Identify which cell holds the provided text, then report its (x, y) central coordinate. 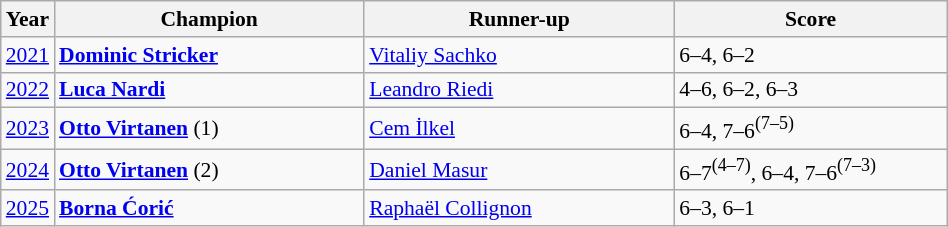
6–7(4–7), 6–4, 7–6(7–3) (810, 170)
6–4, 7–6(7–5) (810, 128)
Daniel Masur (519, 170)
6–3, 6–1 (810, 209)
Leandro Riedi (519, 90)
Raphaël Collignon (519, 209)
Borna Ćorić (209, 209)
4–6, 6–2, 6–3 (810, 90)
Runner-up (519, 19)
Score (810, 19)
Otto Virtanen (2) (209, 170)
Otto Virtanen (1) (209, 128)
Vitaliy Sachko (519, 55)
2025 (28, 209)
Dominic Stricker (209, 55)
6–4, 6–2 (810, 55)
Cem İlkel (519, 128)
Champion (209, 19)
2022 (28, 90)
Year (28, 19)
2023 (28, 128)
2024 (28, 170)
2021 (28, 55)
Luca Nardi (209, 90)
